Extract the (X, Y) coordinate from the center of the cell holding the provided text.  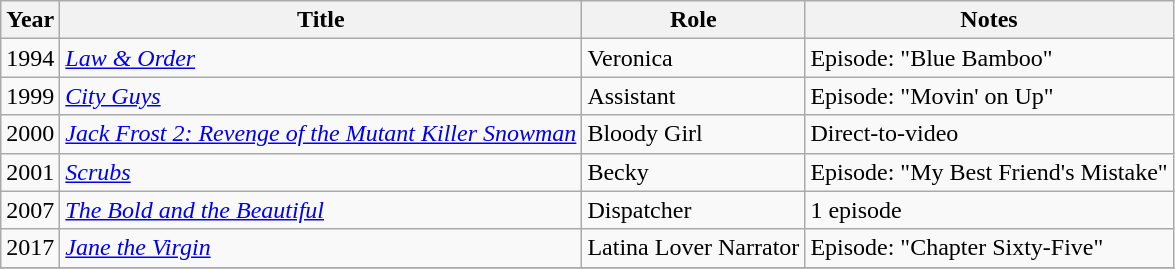
Episode: "Chapter Sixty-Five" (989, 248)
Year (30, 20)
Notes (989, 20)
Assistant (694, 96)
Becky (694, 172)
Latina Lover Narrator (694, 248)
Direct-to-video (989, 134)
Episode: "My Best Friend's Mistake" (989, 172)
Role (694, 20)
Jane the Virgin (321, 248)
2007 (30, 210)
Episode: "Movin' on Up" (989, 96)
1999 (30, 96)
Title (321, 20)
Veronica (694, 58)
2000 (30, 134)
1994 (30, 58)
Law & Order (321, 58)
2001 (30, 172)
Scrubs (321, 172)
The Bold and the Beautiful (321, 210)
Episode: "Blue Bamboo" (989, 58)
1 episode (989, 210)
2017 (30, 248)
City Guys (321, 96)
Bloody Girl (694, 134)
Dispatcher (694, 210)
Jack Frost 2: Revenge of the Mutant Killer Snowman (321, 134)
